Capture the cell that displays the provided text and extract its (X, Y) central coordinate. 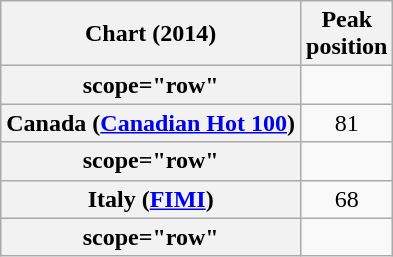
Peakposition (347, 34)
68 (347, 199)
Canada (Canadian Hot 100) (151, 123)
Chart (2014) (151, 34)
Italy (FIMI) (151, 199)
81 (347, 123)
